Return the (X, Y) coordinate for the center point of the cell that contains the specified text.  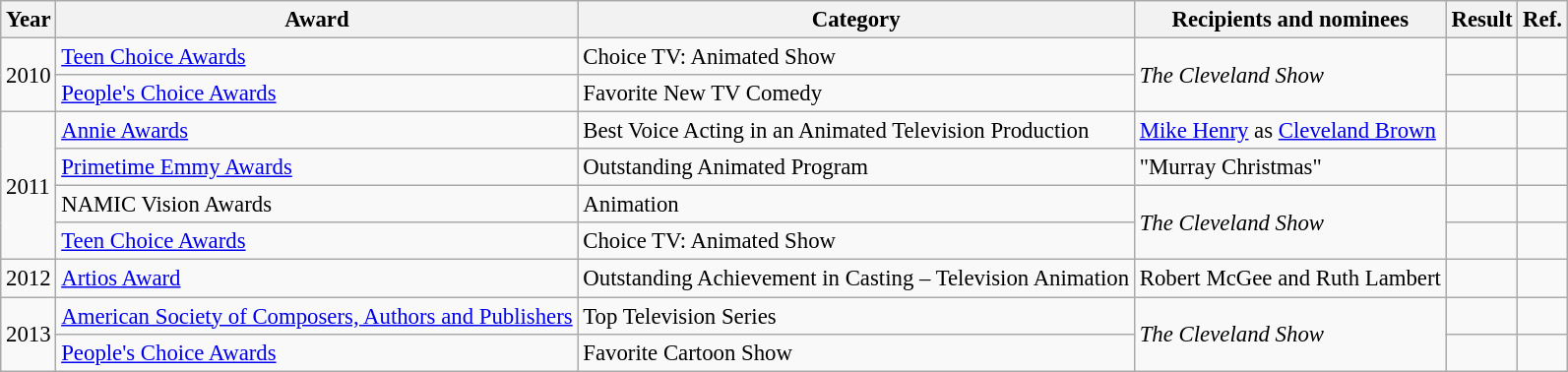
Artios Award (317, 279)
2012 (29, 279)
Favorite New TV Comedy (856, 93)
Result (1482, 20)
Mike Henry as Cleveland Brown (1289, 131)
2010 (29, 75)
Animation (856, 205)
Year (29, 20)
Recipients and nominees (1289, 20)
Category (856, 20)
Primetime Emmy Awards (317, 167)
2011 (29, 186)
2013 (29, 335)
American Society of Composers, Authors and Publishers (317, 316)
Robert McGee and Ruth Lambert (1289, 279)
Best Voice Acting in an Animated Television Production (856, 131)
Award (317, 20)
Annie Awards (317, 131)
Favorite Cartoon Show (856, 352)
Ref. (1542, 20)
Top Television Series (856, 316)
Outstanding Animated Program (856, 167)
NAMIC Vision Awards (317, 205)
"Murray Christmas" (1289, 167)
Outstanding Achievement in Casting – Television Animation (856, 279)
